Return the (X, Y) coordinate for the center point of the cell that contains the specified text.  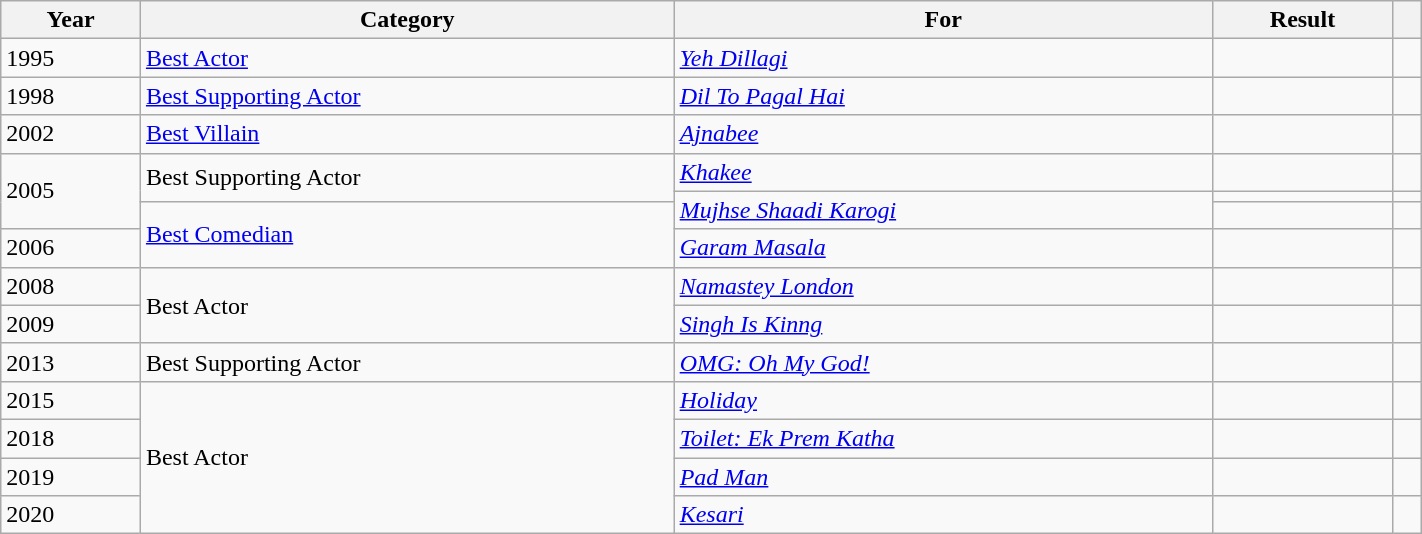
2018 (71, 438)
2015 (71, 400)
Pad Man (943, 477)
Toilet: Ek Prem Katha (943, 438)
1995 (71, 58)
2009 (71, 324)
Result (1302, 20)
2020 (71, 515)
Mujhse Shaadi Karogi (943, 210)
Namastey London (943, 286)
For (943, 20)
Kesari (943, 515)
2002 (71, 134)
Category (407, 20)
Dil To Pagal Hai (943, 96)
Singh Is Kinng (943, 324)
Garam Masala (943, 248)
Khakee (943, 172)
2013 (71, 362)
2005 (71, 191)
2006 (71, 248)
Ajnabee (943, 134)
Yeh Dillagi (943, 58)
Best Comedian (407, 234)
Best Villain (407, 134)
Holiday (943, 400)
OMG: Oh My God! (943, 362)
2008 (71, 286)
2019 (71, 477)
1998 (71, 96)
Year (71, 20)
